Find where the given text appears and provide that cell's center as [X, Y] coordinate. 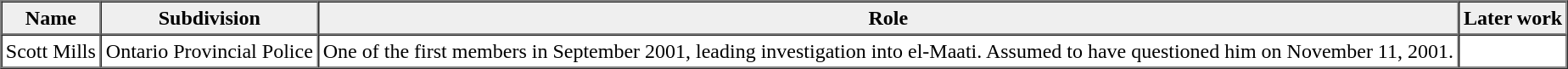
Subdivision [210, 19]
Name [51, 19]
Role [888, 19]
One of the first members in September 2001, leading investigation into el-Maati. Assumed to have questioned him on November 11, 2001. [888, 51]
Ontario Provincial Police [210, 51]
Scott Mills [51, 51]
Later work [1513, 19]
